Extract the [X, Y] coordinate from the center of the cell holding the provided text.  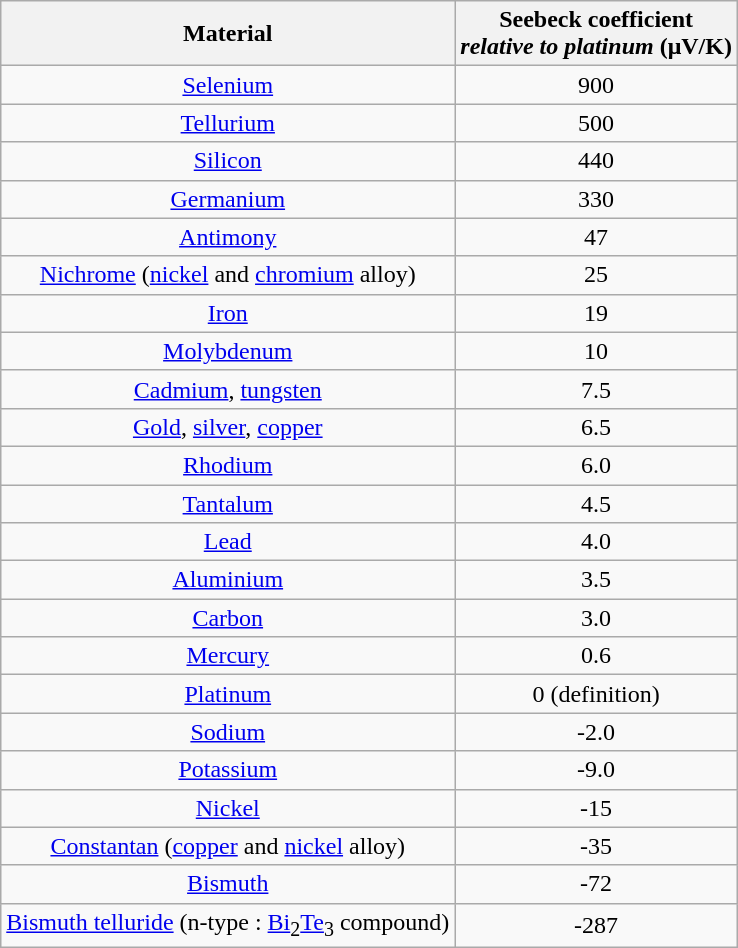
Seebeck coefficient relative to platinum (μV/K) [596, 34]
19 [596, 313]
Potassium [228, 770]
0.6 [596, 656]
10 [596, 351]
Aluminium [228, 580]
Antimony [228, 237]
25 [596, 275]
Lead [228, 542]
Platinum [228, 694]
Constantan (copper and nickel alloy) [228, 846]
4.0 [596, 542]
Iron [228, 313]
6.5 [596, 427]
0 (definition) [596, 694]
Carbon [228, 618]
47 [596, 237]
Material [228, 34]
Gold, silver, copper [228, 427]
-9.0 [596, 770]
Mercury [228, 656]
3.5 [596, 580]
Bismuth [228, 884]
Germanium [228, 199]
Selenium [228, 85]
Molybdenum [228, 351]
Tellurium [228, 123]
-287 [596, 925]
-15 [596, 808]
4.5 [596, 503]
Silicon [228, 161]
-35 [596, 846]
440 [596, 161]
Bismuth telluride (n-type : Bi2Te3 compound) [228, 925]
Sodium [228, 732]
Rhodium [228, 465]
6.0 [596, 465]
Nickel [228, 808]
-2.0 [596, 732]
7.5 [596, 389]
Nichrome (nickel and chromium alloy) [228, 275]
900 [596, 85]
Cadmium, tungsten [228, 389]
Tantalum [228, 503]
-72 [596, 884]
500 [596, 123]
3.0 [596, 618]
330 [596, 199]
